Pinpoint the cell where the given text exists, returning its (x, y) midpoint coordinate. 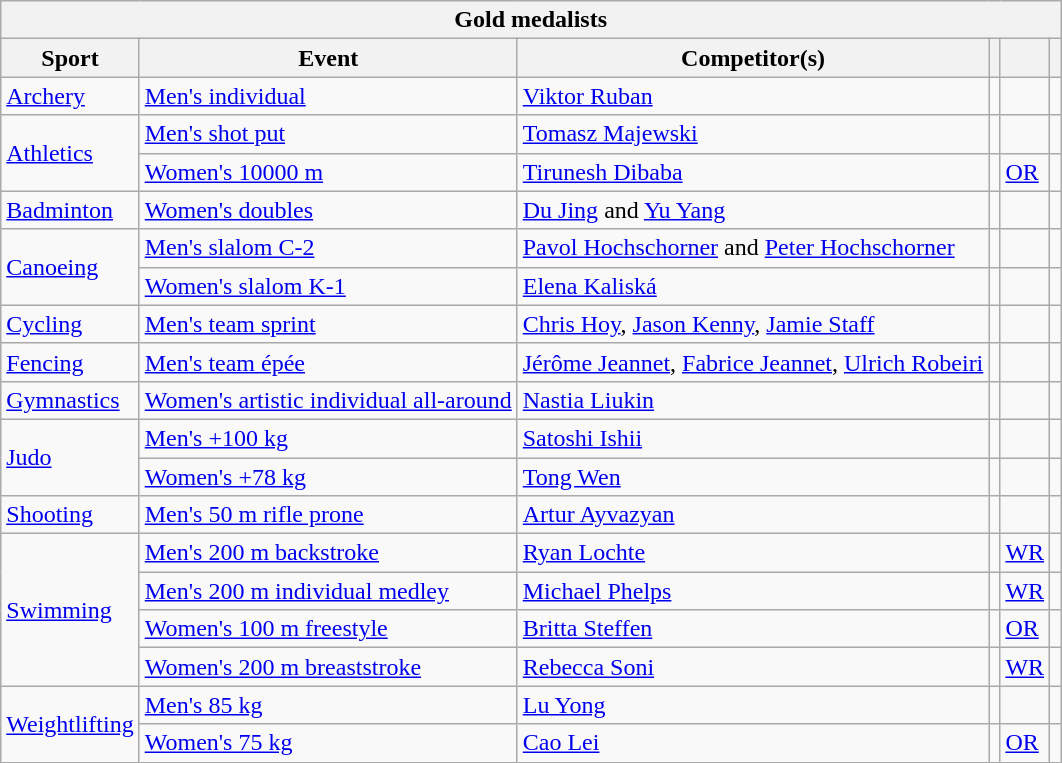
Men's 200 m individual medley (328, 591)
Michael Phelps (753, 591)
Satoshi Ishii (753, 438)
Men's 200 m backstroke (328, 553)
Event (328, 58)
Women's 75 kg (328, 743)
Cycling (70, 324)
Lu Yong (753, 705)
Sport (70, 58)
Men's individual (328, 96)
Britta Steffen (753, 629)
Canoeing (70, 267)
Du Jing and Yu Yang (753, 210)
Women's artistic individual all-around (328, 400)
Women's slalom K-1 (328, 286)
Judo (70, 457)
Tong Wen (753, 477)
Men's 50 m rifle prone (328, 515)
Gold medalists (531, 20)
Athletics (70, 153)
Archery (70, 96)
Cao Lei (753, 743)
Tomasz Majewski (753, 134)
Men's team épée (328, 362)
Men's team sprint (328, 324)
Badminton (70, 210)
Viktor Ruban (753, 96)
Men's slalom C-2 (328, 248)
Women's 100 m freestyle (328, 629)
Women's 10000 m (328, 172)
Men's 85 kg (328, 705)
Women's doubles (328, 210)
Swimming (70, 610)
Rebecca Soni (753, 667)
Shooting (70, 515)
Elena Kaliská (753, 286)
Chris Hoy, Jason Kenny, Jamie Staff (753, 324)
Competitor(s) (753, 58)
Men's shot put (328, 134)
Women's 200 m breaststroke (328, 667)
Tirunesh Dibaba (753, 172)
Weightlifting (70, 724)
Men's +100 kg (328, 438)
Nastia Liukin (753, 400)
Fencing (70, 362)
Ryan Lochte (753, 553)
Women's +78 kg (328, 477)
Gymnastics (70, 400)
Pavol Hochschorner and Peter Hochschorner (753, 248)
Jérôme Jeannet, Fabrice Jeannet, Ulrich Robeiri (753, 362)
Artur Ayvazyan (753, 515)
